Provide the (x, y) coordinate of the cell's center where the given text is located.  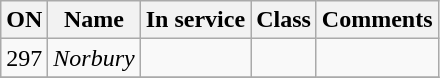
Class (284, 20)
297 (24, 58)
Comments (377, 20)
Name (94, 20)
In service (195, 20)
ON (24, 20)
Norbury (94, 58)
